Find where the given text appears and provide that cell's center as (x, y) coordinate. 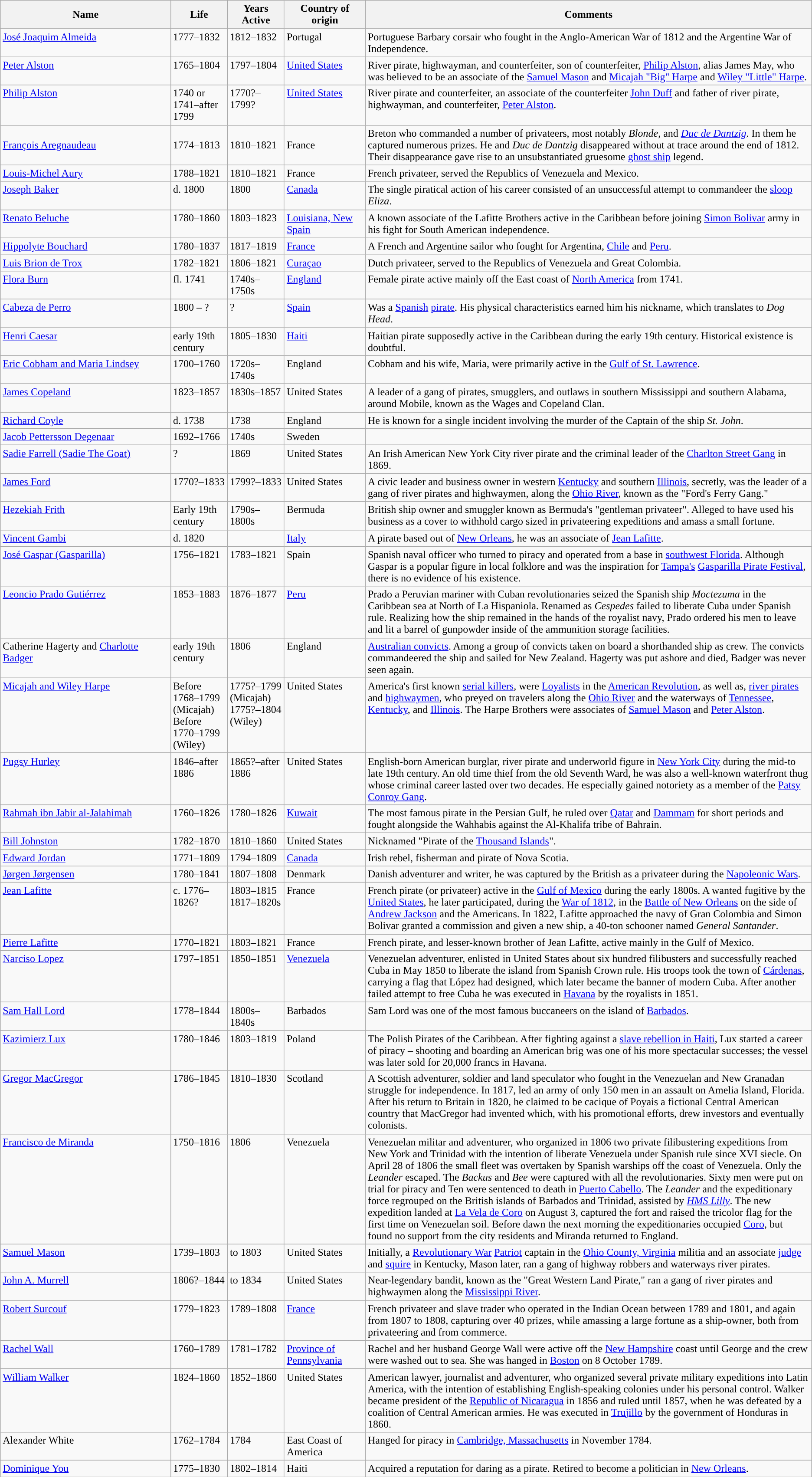
1830s–1857 (256, 398)
1770?–1799? (256, 105)
1810–1860 (256, 841)
1783–1821 (256, 566)
Dutch privateer, served to the Republics of Venezuela and Great Colombia. (588, 263)
Edward Jordan (86, 858)
Early 19th century (200, 515)
1824–1860 (200, 1400)
1823–1857 (200, 398)
Portugal (324, 43)
1876–1877 (256, 612)
1810–1830 (256, 1102)
Years Active (256, 15)
1780–1837 (200, 246)
1797–1851 (200, 976)
1786–1845 (200, 1102)
1781–1782 (256, 1355)
Pugsy Hurley (86, 778)
1770?–1833 (200, 488)
Peter Alston (86, 71)
Alexander White (86, 1446)
1806?–1844 (200, 1286)
Female pirate active mainly off the East coast of North America from 1741. (588, 285)
He is known for a single incident involving the murder of the Captain of the ship St. John. (588, 420)
c. 1776–1826? (200, 909)
Gregor MacGregor (86, 1102)
Jacob Pettersson Degenaar (86, 437)
1780–1860 (200, 224)
d. 1820 (200, 538)
1780–1846 (200, 1050)
Province of Pennsylvania (324, 1355)
fl. 1741 (200, 285)
Near-legendary bandit, known as the "Great Western Land Pirate," ran a gang of river pirates and highwaymen along the Mississippi River. (588, 1286)
Danish adventurer and writer, he was captured by the British as a privateer during the Napoleonic Wars. (588, 874)
1790s–1800s (256, 515)
Jean Lafitte (86, 909)
1740s–1750s (256, 285)
José Gaspar (Gasparilla) (86, 566)
Eric Cobham and Maria Lindsey (86, 370)
1782–1870 (200, 841)
Robert Surcouf (86, 1320)
d. 1738 (200, 420)
José Joaquim Almeida (86, 43)
d. 1800 (200, 195)
Hezekiah Frith (86, 515)
1812–1832 (256, 43)
1782–1821 (200, 263)
1762–1784 (200, 1446)
Henri Caesar (86, 341)
Joseph Baker (86, 195)
Sadie Farrell (Sadie The Goat) (86, 459)
French pirate, and lesser-known brother of Jean Lafitte, active mainly in the Gulf of Mexico. (588, 942)
1789–1808 (256, 1320)
1775–1830 (200, 1468)
Poland (324, 1050)
1692–1766 (200, 437)
Rahmah ibn Jabir al-Jalahimah (86, 818)
Sweden (324, 437)
Louis-Michel Aury (86, 173)
1805–1830 (256, 341)
Italy (324, 538)
1850–1851 (256, 976)
François Aregnaudeau (86, 145)
Catherine Hagerty and Charlotte Badger (86, 658)
Hippolyte Bouchard (86, 246)
1797–1804 (256, 71)
1777–1832 (200, 43)
Micajah and Wiley Harpe (86, 715)
1799?–1833 (256, 488)
1760–1789 (200, 1355)
Louisiana, New Spain (324, 224)
1720s–1740s (256, 370)
1738 (256, 420)
A French and Argentine sailor who fought for Argentina, Chile and Peru. (588, 246)
1739–1803 (200, 1258)
A known associate of the Lafitte Brothers active in the Caribbean before joining Simon Bolivar army in his fight for South American independence. (588, 224)
1794–1809 (256, 858)
French privateer, served the Republics of Venezuela and Mexico. (588, 173)
1817–1819 (256, 246)
1852–1860 (256, 1400)
1770–1821 (200, 942)
Hanged for piracy in Cambridge, Massachusetts in November 1784. (588, 1446)
Narciso Lopez (86, 976)
1846–after 1886 (200, 778)
Flora Burn (86, 285)
1740 or 1741–after 1799 (200, 105)
1806–1821 (256, 263)
Richard Coyle (86, 420)
1771–1809 (200, 858)
An Irish American New York City river pirate and the criminal leader of the Charlton Street Gang in 1869. (588, 459)
Vincent Gambi (86, 538)
1802–1814 (256, 1468)
Peru (324, 612)
James Copeland (86, 398)
Pierre Lafitte (86, 942)
Comments (588, 15)
1740s (256, 437)
William Walker (86, 1400)
Acquired a reputation for daring as a pirate. Retired to become a politician in New Orleans. (588, 1468)
A pirate based out of New Orleans, he was an associate of Jean Lafitte. (588, 538)
Renato Beluche (86, 224)
Francisco de Miranda (86, 1189)
Curaçao (324, 263)
Denmark (324, 874)
Bermuda (324, 515)
Sam Hall Lord (86, 1016)
1800 (256, 195)
1807–1808 (256, 874)
Jørgen Jørgensen (86, 874)
1765–1804 (200, 71)
Scotland (324, 1102)
Cobham and his wife, Maria, were primarily active in the Gulf of St. Lawrence. (588, 370)
Before 1768–1799 (Micajah)Before 1770–1799 (Wiley) (200, 715)
1788–1821 (200, 173)
Dominique You (86, 1468)
Country of origin (324, 15)
River pirate and counterfeiter, an associate of the counterfeiter John Duff and father of river pirate, highwayman, and counterfeiter, Peter Alston. (588, 105)
John A. Murrell (86, 1286)
1800s–1840s (256, 1016)
1750–1816 (200, 1189)
Philip Alston (86, 105)
James Ford (86, 488)
1803–1819 (256, 1050)
1775?–1799 (Micajah)1775?–1804 (Wiley) (256, 715)
Samuel Mason (86, 1258)
1803–1823 (256, 224)
1700–1760 (200, 370)
1869 (256, 459)
Portuguese Barbary corsair who fought in the Anglo-American War of 1812 and the Argentine War of Independence. (588, 43)
Barbados (324, 1016)
Life (200, 15)
East Coast of America (324, 1446)
Sam Lord was one of the most famous buccaneers on the island of Barbados. (588, 1016)
Leoncio Prado Gutiérrez (86, 612)
1760–1826 (200, 818)
1865?–after 1886 (256, 778)
1803–18151817–1820s (256, 909)
to 1803 (256, 1258)
Irish rebel, fisherman and pirate of Nova Scotia. (588, 858)
Nicknamed "Pirate of the Thousand Islands". (588, 841)
1774–1813 (200, 145)
1778–1844 (200, 1016)
Luis Brion de Trox (86, 263)
Kazimierz Lux (86, 1050)
1853–1883 (200, 612)
Bill Johnston (86, 841)
Rachel Wall (86, 1355)
1784 (256, 1446)
1779–1823 (200, 1320)
1780–1826 (256, 818)
1756–1821 (200, 566)
Kuwait (324, 818)
1803–1821 (256, 942)
Haitian pirate supposedly active in the Caribbean during the early 19th century. Historical existence is doubtful. (588, 341)
1780–1841 (200, 874)
1800 – ? (200, 313)
Was a Spanish pirate. His physical characteristics earned him his nickname, which translates to Dog Head. (588, 313)
to 1834 (256, 1286)
Name (86, 15)
The single piratical action of his career consisted of an unsuccessful attempt to commandeer the sloop Eliza. (588, 195)
Cabeza de Perro (86, 313)
